Find where the given text appears and provide that cell's center as (X, Y) coordinate. 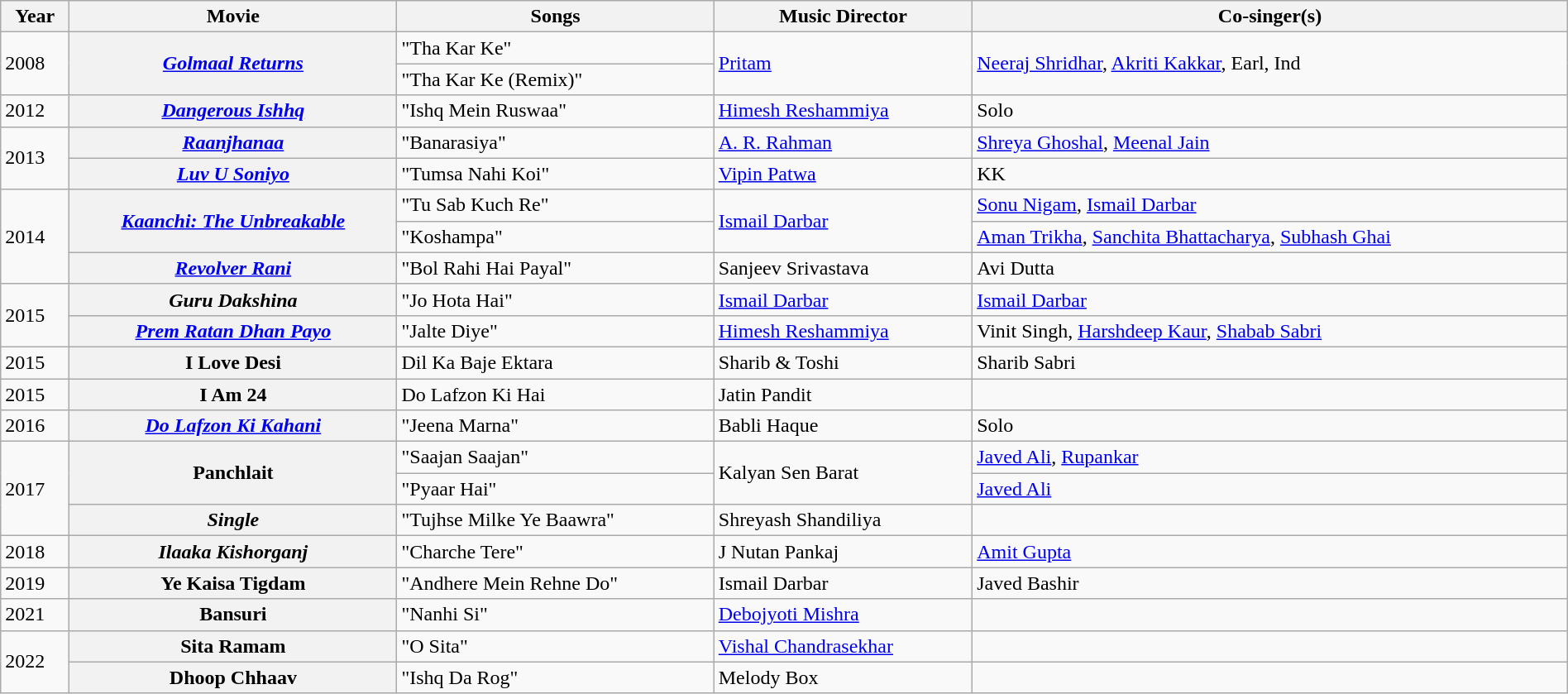
Year (35, 17)
Sanjeev Srivastava (843, 268)
"Saajan Saajan" (556, 457)
2022 (35, 662)
Raanjhanaa (233, 142)
Vishal Chandrasekhar (843, 646)
Javed Ali, Rupankar (1270, 457)
2014 (35, 237)
"Tujhse Milke Ye Baawra" (556, 520)
2012 (35, 111)
Vinit Singh, Harshdeep Kaur, Shabab Sabri (1270, 331)
"Ishq Da Rog" (556, 677)
Melody Box (843, 677)
Dangerous Ishhq (233, 111)
2016 (35, 426)
Guru Dakshina (233, 299)
Amit Gupta (1270, 552)
Kalyan Sen Barat (843, 473)
I Love Desi (233, 362)
"Jeena Marna" (556, 426)
Dil Ka Baje Ektara (556, 362)
Dhoop Chhaav (233, 677)
Aman Trikha, Sanchita Bhattacharya, Subhash Ghai (1270, 237)
Jatin Pandit (843, 395)
"Jalte Diye" (556, 331)
Sita Ramam (233, 646)
2013 (35, 158)
"Jo Hota Hai" (556, 299)
"Tha Kar Ke" (556, 48)
Panchlait (233, 473)
Ye Kaisa Tigdam (233, 583)
Bansuri (233, 615)
Luv U Soniyo (233, 174)
I Am 24 (233, 395)
Songs (556, 17)
Avi Dutta (1270, 268)
KK (1270, 174)
"Andhere Mein Rehne Do" (556, 583)
Revolver Rani (233, 268)
"Charche Tere" (556, 552)
"Tha Kar Ke (Remix)" (556, 79)
Co-singer(s) (1270, 17)
"Tumsa Nahi Koi" (556, 174)
Music Director (843, 17)
A. R. Rahman (843, 142)
Ilaaka Kishorganj (233, 552)
"Ishq Mein Ruswaa" (556, 111)
"Pyaar Hai" (556, 489)
Sharib & Toshi (843, 362)
2008 (35, 64)
J Nutan Pankaj (843, 552)
Kaanchi: The Unbreakable (233, 221)
Do Lafzon Ki Kahani (233, 426)
"O Sita" (556, 646)
Vipin Patwa (843, 174)
Javed Bashir (1270, 583)
2017 (35, 489)
Javed Ali (1270, 489)
Do Lafzon Ki Hai (556, 395)
Shreyash Shandiliya (843, 520)
Pritam (843, 64)
2019 (35, 583)
Neeraj Shridhar, Akriti Kakkar, Earl, Ind (1270, 64)
"Tu Sab Kuch Re" (556, 205)
Prem Ratan Dhan Payo (233, 331)
"Koshampa" (556, 237)
2018 (35, 552)
Golmaal Returns (233, 64)
"Nanhi Si" (556, 615)
Single (233, 520)
Shreya Ghoshal, Meenal Jain (1270, 142)
"Banarasiya" (556, 142)
"Bol Rahi Hai Payal" (556, 268)
2021 (35, 615)
Sonu Nigam, Ismail Darbar (1270, 205)
Babli Haque (843, 426)
Debojyoti Mishra (843, 615)
Movie (233, 17)
Sharib Sabri (1270, 362)
